Capture the cell that displays the provided text and extract its [X, Y] central coordinate. 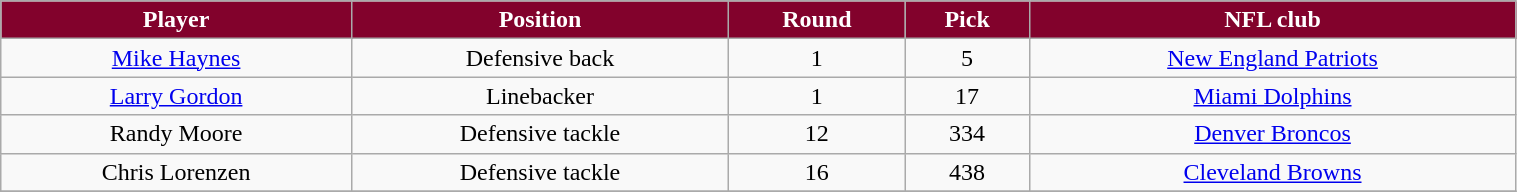
Cleveland Browns [1272, 172]
Defensive back [540, 58]
12 [818, 134]
NFL club [1272, 20]
334 [967, 134]
Larry Gordon [176, 96]
Randy Moore [176, 134]
438 [967, 172]
Mike Haynes [176, 58]
Linebacker [540, 96]
17 [967, 96]
New England Patriots [1272, 58]
16 [818, 172]
Chris Lorenzen [176, 172]
Denver Broncos [1272, 134]
Player [176, 20]
5 [967, 58]
Pick [967, 20]
Miami Dolphins [1272, 96]
Position [540, 20]
Round [818, 20]
